Search for the cell housing the specified text and yield its [x, y] center coordinate. 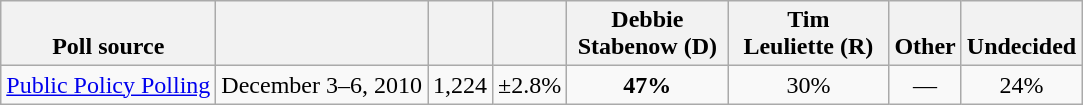
47% [648, 85]
Undecided [1021, 34]
Other [925, 34]
Public Policy Polling [108, 85]
TimLeuliette (R) [808, 34]
DebbieStabenow (D) [648, 34]
Poll source [108, 34]
±2.8% [530, 85]
1,224 [460, 85]
30% [808, 85]
December 3–6, 2010 [322, 85]
24% [1021, 85]
— [925, 85]
